Scan for the cell matching the given text and deliver its (x, y) coordinate at center. 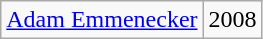
Adam Emmenecker (102, 20)
2008 (232, 20)
